Provide the (X, Y) coordinate of the cell's center where the given text is located.  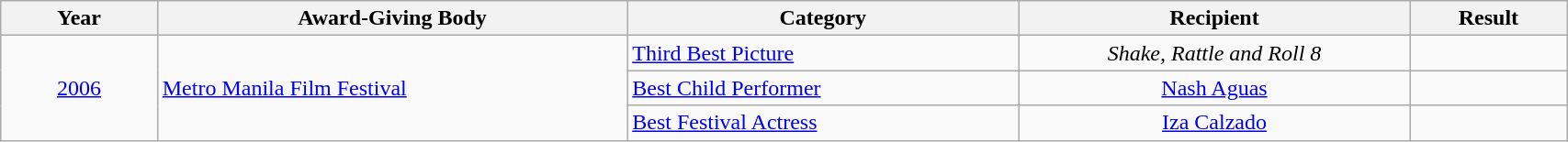
Third Best Picture (823, 53)
2006 (79, 88)
Iza Calzado (1214, 123)
Best Child Performer (823, 88)
Award-Giving Body (391, 18)
Result (1488, 18)
Best Festival Actress (823, 123)
Nash Aguas (1214, 88)
Category (823, 18)
Shake, Rattle and Roll 8 (1214, 53)
Metro Manila Film Festival (391, 88)
Recipient (1214, 18)
Year (79, 18)
